Output the [X, Y] coordinate of the center of the cell containing the given text.  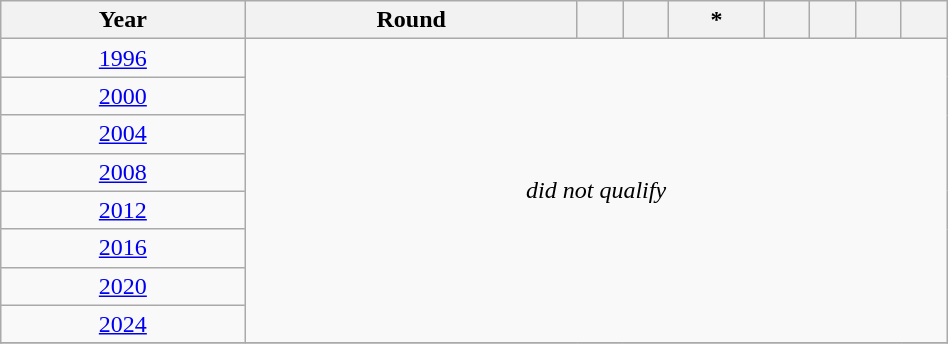
2024 [123, 324]
1996 [123, 58]
Round [412, 20]
2000 [123, 96]
2016 [123, 248]
* [716, 20]
2020 [123, 286]
2008 [123, 172]
did not qualify [596, 191]
2012 [123, 210]
Year [123, 20]
2004 [123, 134]
